Extract the (x, y) coordinate from the center of the cell holding the provided text.  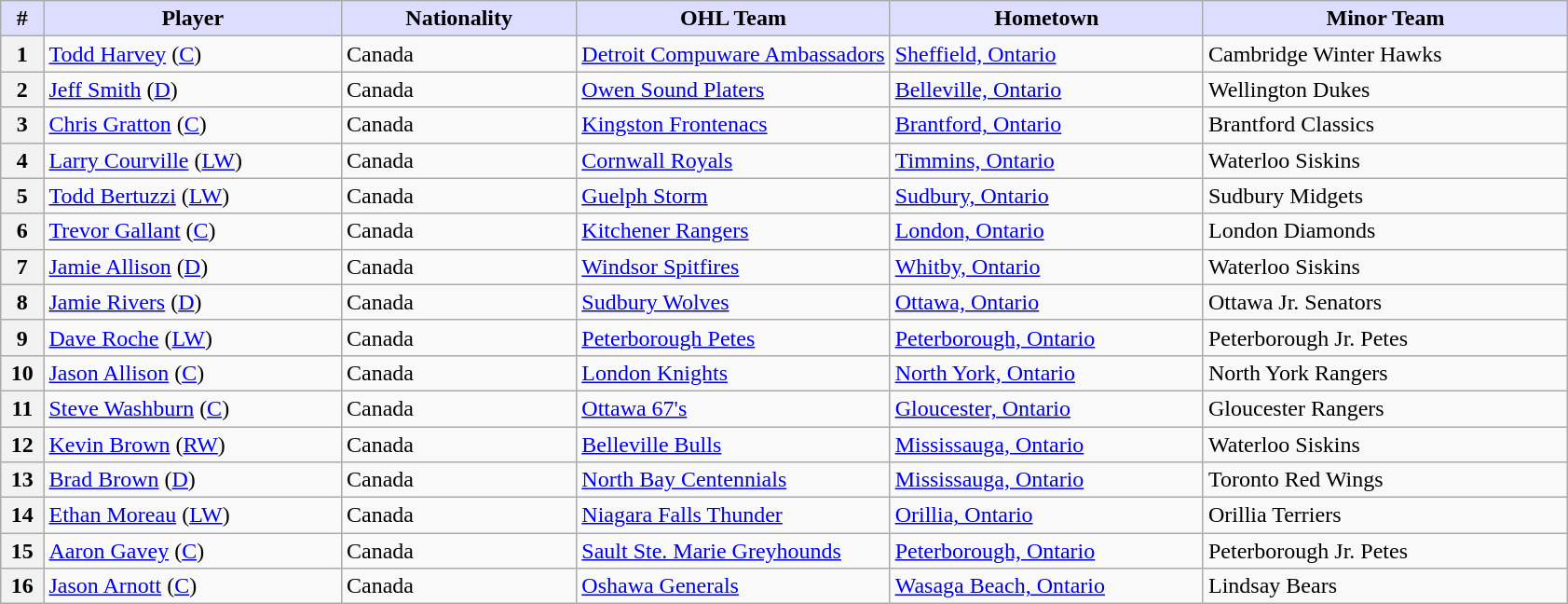
London Knights (733, 373)
London Diamonds (1384, 231)
Sault Ste. Marie Greyhounds (733, 551)
London, Ontario (1046, 231)
Minor Team (1384, 19)
Larry Courville (LW) (193, 160)
10 (22, 373)
Brantford, Ontario (1046, 125)
Gloucester Rangers (1384, 408)
Orillia, Ontario (1046, 515)
Kingston Frontenacs (733, 125)
Belleville, Ontario (1046, 89)
3 (22, 125)
15 (22, 551)
Owen Sound Platers (733, 89)
North Bay Centennials (733, 480)
Guelph Storm (733, 196)
Jeff Smith (D) (193, 89)
Aaron Gavey (C) (193, 551)
Hometown (1046, 19)
5 (22, 196)
4 (22, 160)
Jamie Rivers (D) (193, 302)
Ottawa Jr. Senators (1384, 302)
Cornwall Royals (733, 160)
Jamie Allison (D) (193, 267)
Chris Gratton (C) (193, 125)
Ethan Moreau (LW) (193, 515)
Kitchener Rangers (733, 231)
16 (22, 586)
8 (22, 302)
Oshawa Generals (733, 586)
6 (22, 231)
Peterborough Petes (733, 337)
Brantford Classics (1384, 125)
Whitby, Ontario (1046, 267)
Steve Washburn (C) (193, 408)
Timmins, Ontario (1046, 160)
Sudbury Midgets (1384, 196)
Ottawa, Ontario (1046, 302)
Sudbury Wolves (733, 302)
9 (22, 337)
Gloucester, Ontario (1046, 408)
Jason Arnott (C) (193, 586)
11 (22, 408)
Sudbury, Ontario (1046, 196)
Cambridge Winter Hawks (1384, 54)
Toronto Red Wings (1384, 480)
Brad Brown (D) (193, 480)
Todd Harvey (C) (193, 54)
OHL Team (733, 19)
12 (22, 445)
Belleville Bulls (733, 445)
2 (22, 89)
7 (22, 267)
Trevor Gallant (C) (193, 231)
Player (193, 19)
1 (22, 54)
Niagara Falls Thunder (733, 515)
Jason Allison (C) (193, 373)
Kevin Brown (RW) (193, 445)
Wasaga Beach, Ontario (1046, 586)
North York Rangers (1384, 373)
Nationality (459, 19)
Sheffield, Ontario (1046, 54)
North York, Ontario (1046, 373)
Dave Roche (LW) (193, 337)
Windsor Spitfires (733, 267)
13 (22, 480)
Wellington Dukes (1384, 89)
Todd Bertuzzi (LW) (193, 196)
14 (22, 515)
Detroit Compuware Ambassadors (733, 54)
Orillia Terriers (1384, 515)
Ottawa 67's (733, 408)
Lindsay Bears (1384, 586)
# (22, 19)
